Return the (x, y) coordinate for the center point of the cell that contains the specified text.  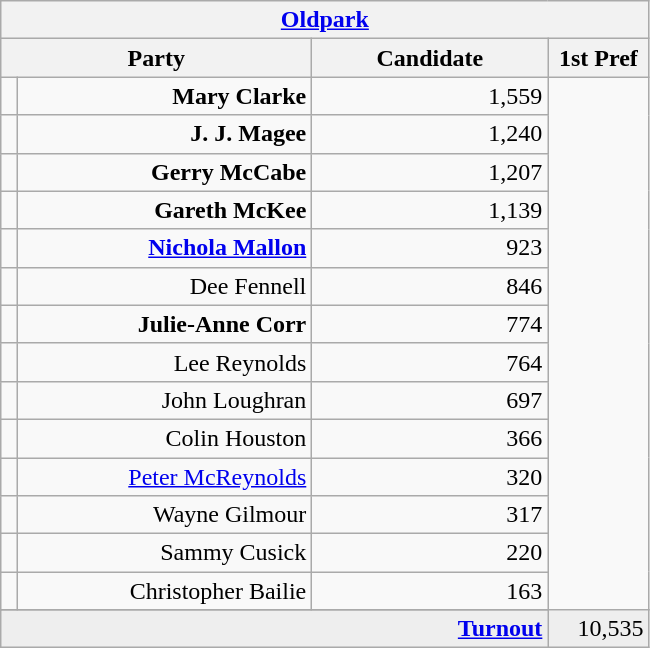
Christopher Bailie (165, 591)
697 (430, 400)
1,240 (430, 134)
Gareth McKee (165, 210)
Colin Houston (165, 438)
923 (430, 248)
317 (430, 515)
220 (430, 553)
764 (430, 362)
846 (430, 286)
1st Pref (598, 58)
Party (156, 58)
Julie-Anne Corr (165, 324)
Candidate (430, 58)
10,535 (598, 629)
1,139 (430, 210)
John Loughran (165, 400)
1,559 (430, 96)
163 (430, 591)
Lee Reynolds (165, 362)
774 (430, 324)
J. J. Magee (165, 134)
Wayne Gilmour (165, 515)
Gerry McCabe (165, 172)
Sammy Cusick (165, 553)
Turnout (274, 629)
Oldpark (325, 20)
Dee Fennell (165, 286)
Mary Clarke (165, 96)
1,207 (430, 172)
366 (430, 438)
Nichola Mallon (165, 248)
320 (430, 477)
Peter McReynolds (165, 477)
